Return the [X, Y] coordinate for the center point of the cell that contains the specified text.  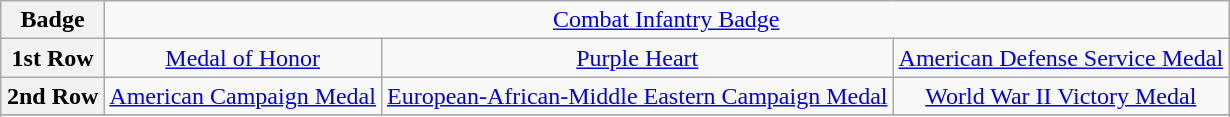
American Defense Service Medal [1061, 58]
World War II Victory Medal [1061, 96]
Medal of Honor [243, 58]
Purple Heart [637, 58]
European-African-Middle Eastern Campaign Medal [637, 96]
Badge [52, 20]
Combat Infantry Badge [666, 20]
1st Row [52, 58]
2nd Row [52, 96]
American Campaign Medal [243, 96]
